Determine the [X, Y] coordinate at the center of the cell enclosing the given text.  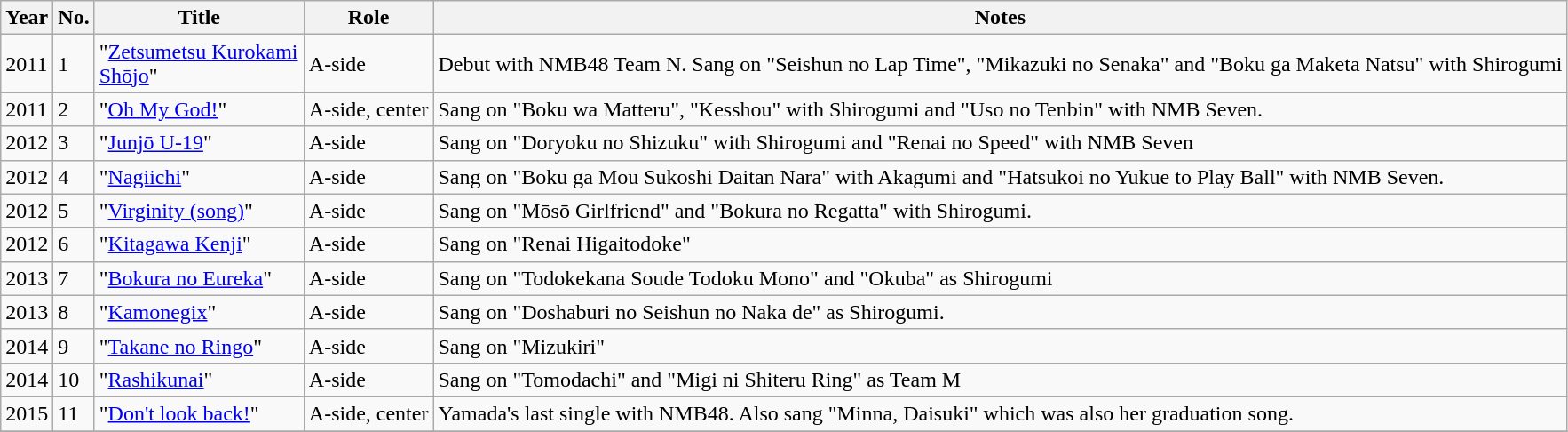
"Oh My God!" [199, 109]
Title [199, 18]
Sang on "Todokekana Soude Todoku Mono" and "Okuba" as Shirogumi [1000, 278]
2 [74, 109]
Sang on "Boku wa Matteru", "Kesshou" with Shirogumi and "Uso no Tenbin" with NMB Seven. [1000, 109]
"Junjō U-19" [199, 143]
Sang on "Tomodachi" and "Migi ni Shiteru Ring" as Team M [1000, 380]
Sang on "Mizukiri" [1000, 346]
Notes [1000, 18]
Year [27, 18]
Yamada's last single with NMB48. Also sang "Minna, Daisuki" which was also her graduation song. [1000, 413]
2015 [27, 413]
Sang on "Mōsō Girlfriend" and "Bokura no Regatta" with Shirogumi. [1000, 211]
Role [368, 18]
No. [74, 18]
Sang on "Doshaburi no Seishun no Naka de" as Shirogumi. [1000, 312]
3 [74, 143]
"Don't look back!" [199, 413]
"Kamonegix" [199, 312]
"Virginity (song)" [199, 211]
5 [74, 211]
Debut with NMB48 Team N. Sang on "Seishun no Lap Time", "Mikazuki no Senaka" and "Boku ga Maketa Natsu" with Shirogumi [1000, 64]
1 [74, 64]
10 [74, 380]
"Bokura no Eureka" [199, 278]
"Zetsumetsu Kurokami Shōjo" [199, 64]
"Kitagawa Kenji" [199, 244]
"Takane no Ringo" [199, 346]
11 [74, 413]
7 [74, 278]
Sang on "Renai Higaitodoke" [1000, 244]
8 [74, 312]
"Rashikunai" [199, 380]
6 [74, 244]
4 [74, 177]
9 [74, 346]
Sang on "Boku ga Mou Sukoshi Daitan Nara" with Akagumi and "Hatsukoi no Yukue to Play Ball" with NMB Seven. [1000, 177]
"Nagiichi" [199, 177]
Sang on "Doryoku no Shizuku" with Shirogumi and "Renai no Speed" with NMB Seven [1000, 143]
